Determine the [x, y] coordinate at the center of the cell enclosing the given text.  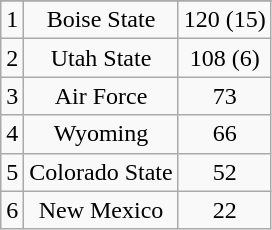
52 [224, 172]
22 [224, 210]
4 [12, 134]
3 [12, 96]
66 [224, 134]
New Mexico [101, 210]
73 [224, 96]
Utah State [101, 58]
6 [12, 210]
120 (15) [224, 20]
Boise State [101, 20]
Colorado State [101, 172]
108 (6) [224, 58]
2 [12, 58]
1 [12, 20]
5 [12, 172]
Wyoming [101, 134]
Air Force [101, 96]
